For the text-containing cell, return its midpoint in [x, y] coordinate format. 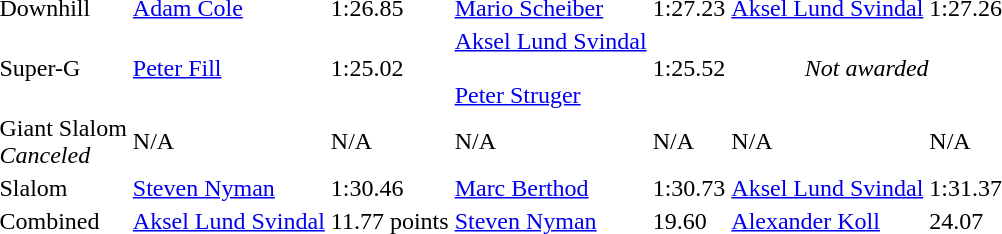
Aksel Lund Svindal [828, 188]
Peter Fill [228, 68]
1:30.46 [390, 188]
1:25.02 [390, 68]
Marc Berthod [550, 188]
1:25.52 [689, 68]
Steven Nyman [228, 188]
Aksel Lund SvindalPeter Struger [550, 68]
1:30.73 [689, 188]
